Output the [x, y] coordinate of the center of the cell containing the given text.  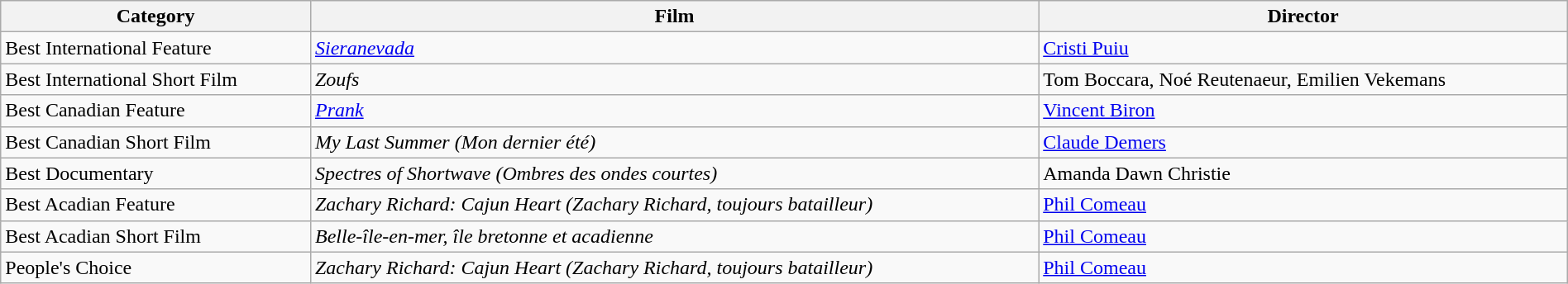
Category [155, 17]
Zoufs [674, 79]
People's Choice [155, 267]
Film [674, 17]
Cristi Puiu [1303, 48]
Best International Short Film [155, 79]
Claude Demers [1303, 142]
Belle-île-en-mer, île bretonne et acadienne [674, 236]
My Last Summer (Mon dernier été) [674, 142]
Director [1303, 17]
Best Acadian Short Film [155, 236]
Prank [674, 111]
Best Canadian Short Film [155, 142]
Spectres of Shortwave (Ombres des ondes courtes) [674, 173]
Best Documentary [155, 173]
Best Canadian Feature [155, 111]
Tom Boccara, Noé Reutenaeur, Emilien Vekemans [1303, 79]
Best International Feature [155, 48]
Amanda Dawn Christie [1303, 173]
Vincent Biron [1303, 111]
Sieranevada [674, 48]
Best Acadian Feature [155, 205]
